Output the [X, Y] coordinate of the center of the cell containing the given text.  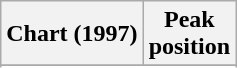
Peakposition [189, 34]
Chart (1997) [72, 34]
